Extract the (x, y) coordinate from the center of the cell holding the provided text.  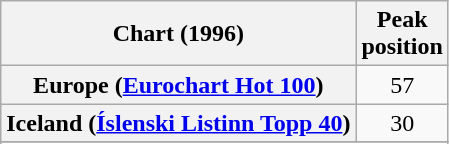
Chart (1996) (178, 34)
30 (402, 123)
Europe (Eurochart Hot 100) (178, 85)
Peakposition (402, 34)
57 (402, 85)
Iceland (Íslenski Listinn Topp 40) (178, 123)
